From the cell containing the given text, extract its center point as (x, y) coordinate. 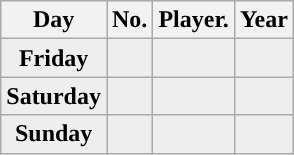
Day (54, 20)
Player. (194, 20)
Sunday (54, 134)
No. (129, 20)
Year (264, 20)
Friday (54, 58)
Saturday (54, 96)
